Determine the [x, y] coordinate at the center of the cell enclosing the given text.  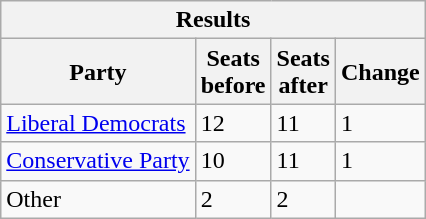
12 [233, 123]
Liberal Democrats [98, 123]
10 [233, 161]
Change [380, 72]
Party [98, 72]
Results [213, 20]
Seatsbefore [233, 72]
Conservative Party [98, 161]
Other [98, 199]
Seatsafter [303, 72]
